Capture the cell that displays the provided text and extract its [x, y] central coordinate. 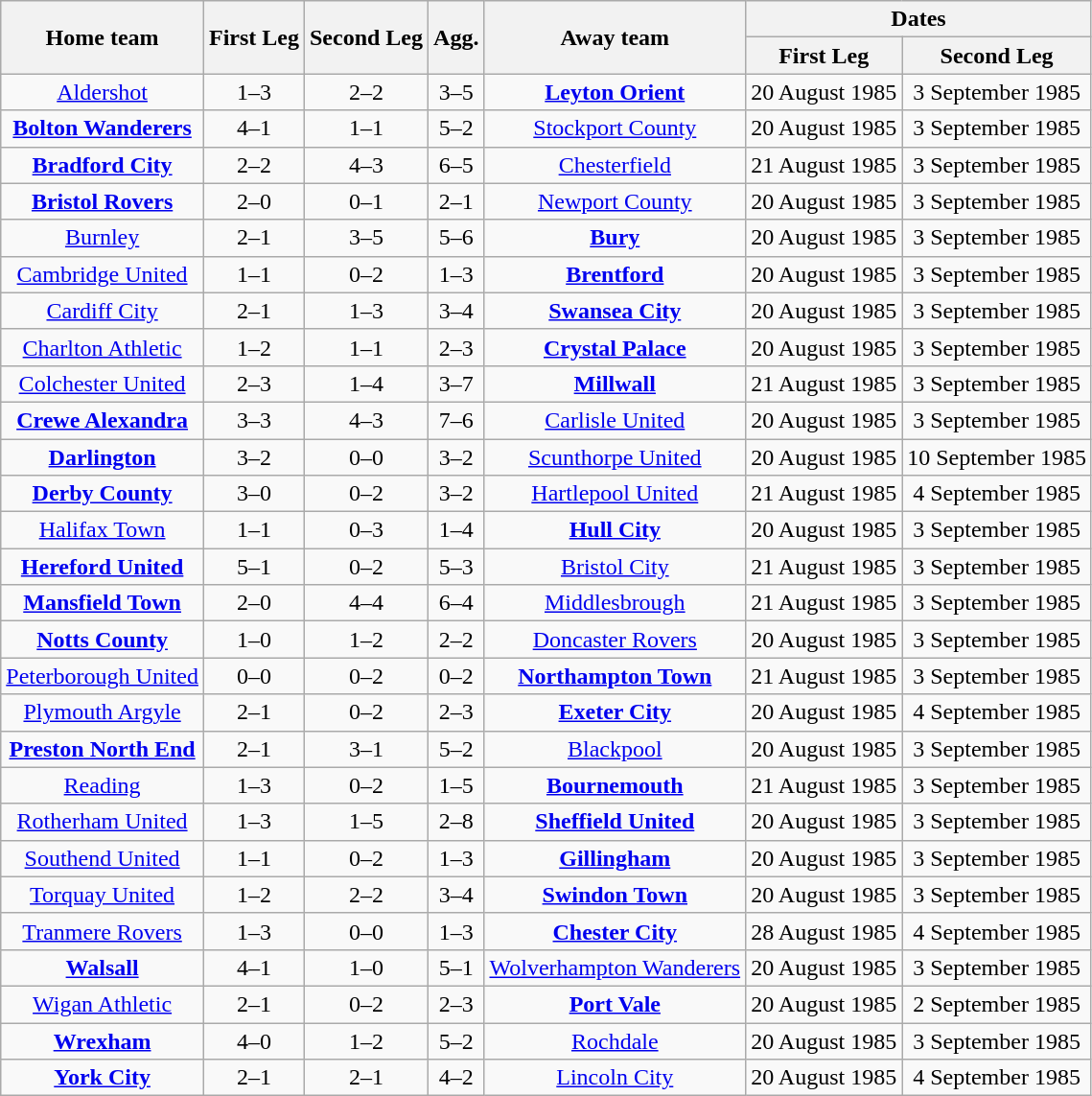
Mansfield Town [103, 603]
Blackpool [616, 749]
Wolverhampton Wanderers [616, 968]
Lincoln City [616, 1078]
Swansea City [616, 311]
Home team [103, 37]
Plymouth Argyle [103, 712]
Hull City [616, 530]
5–3 [456, 567]
Bury [616, 238]
Scunthorpe United [616, 457]
Preston North End [103, 749]
Middlesbrough [616, 603]
Bristol Rovers [103, 201]
Burnley [103, 238]
Torquay United [103, 895]
Bradford City [103, 165]
Aldershot [103, 92]
Sheffield United [616, 822]
Notts County [103, 640]
Chester City [616, 931]
Bristol City [616, 567]
Away team [616, 37]
Agg. [456, 37]
Stockport County [616, 128]
Dates [918, 19]
Leyton Orient [616, 92]
2–8 [456, 822]
Charlton Athletic [103, 347]
Walsall [103, 968]
Southend United [103, 858]
Carlisle United [616, 420]
Chesterfield [616, 165]
Bournemouth [616, 785]
Bolton Wanderers [103, 128]
York City [103, 1078]
7–6 [456, 420]
5–6 [456, 238]
Crystal Palace [616, 347]
6–5 [456, 165]
Colchester United [103, 384]
Rochdale [616, 1040]
Gillingham [616, 858]
Brentford [616, 274]
Doncaster Rovers [616, 640]
0–3 [366, 530]
Rotherham United [103, 822]
3–7 [456, 384]
28 August 1985 [825, 931]
Halifax Town [103, 530]
Crewe Alexandra [103, 420]
6–4 [456, 603]
Derby County [103, 494]
Millwall [616, 384]
4–4 [366, 603]
Exeter City [616, 712]
Newport County [616, 201]
4–2 [456, 1078]
3–0 [253, 494]
Swindon Town [616, 895]
Cambridge United [103, 274]
4–0 [253, 1040]
0–1 [366, 201]
10 September 1985 [997, 457]
Hartlepool United [616, 494]
Cardiff City [103, 311]
Reading [103, 785]
2 September 1985 [997, 1004]
Hereford United [103, 567]
Peterborough United [103, 676]
Northampton Town [616, 676]
Port Vale [616, 1004]
Wrexham [103, 1040]
3–3 [253, 420]
Darlington [103, 457]
Tranmere Rovers [103, 931]
3–1 [366, 749]
Wigan Athletic [103, 1004]
